Return the [x, y] coordinate for the center point of the cell that contains the specified text.  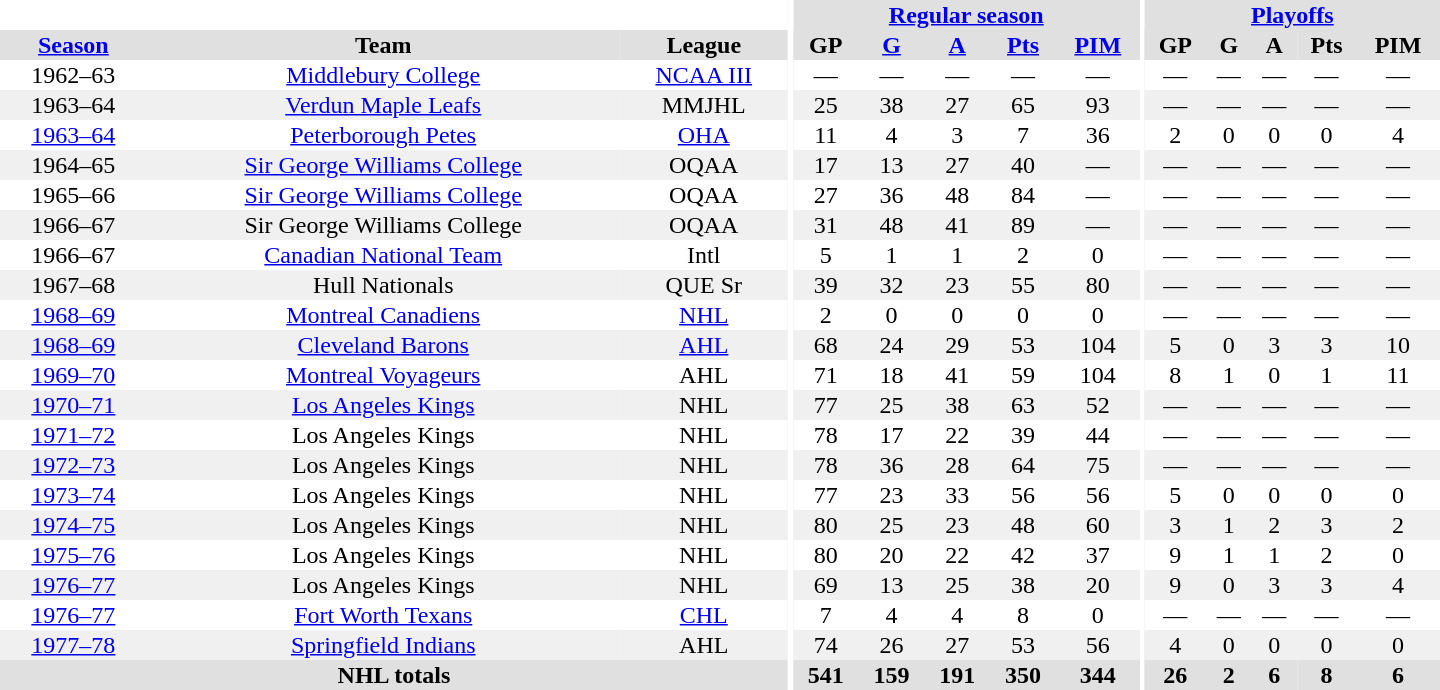
52 [1098, 405]
28 [957, 465]
Fort Worth Texans [384, 615]
Playoffs [1292, 15]
60 [1098, 525]
93 [1098, 105]
10 [1398, 345]
Intl [704, 255]
541 [826, 675]
Hull Nationals [384, 285]
Verdun Maple Leafs [384, 105]
32 [892, 285]
Canadian National Team [384, 255]
1972–73 [74, 465]
1974–75 [74, 525]
68 [826, 345]
1975–76 [74, 555]
MMJHL [704, 105]
74 [826, 645]
350 [1023, 675]
63 [1023, 405]
344 [1098, 675]
1965–66 [74, 195]
1969–70 [74, 375]
71 [826, 375]
42 [1023, 555]
1964–65 [74, 165]
55 [1023, 285]
Montreal Voyageurs [384, 375]
59 [1023, 375]
QUE Sr [704, 285]
NHL totals [394, 675]
37 [1098, 555]
33 [957, 495]
Cleveland Barons [384, 345]
1973–74 [74, 495]
Springfield Indians [384, 645]
Season [74, 45]
League [704, 45]
1970–71 [74, 405]
Regular season [966, 15]
159 [892, 675]
1977–78 [74, 645]
40 [1023, 165]
69 [826, 585]
31 [826, 225]
44 [1098, 435]
1962–63 [74, 75]
1967–68 [74, 285]
84 [1023, 195]
18 [892, 375]
Team [384, 45]
1971–72 [74, 435]
65 [1023, 105]
NCAA III [704, 75]
CHL [704, 615]
29 [957, 345]
64 [1023, 465]
OHA [704, 135]
Middlebury College [384, 75]
191 [957, 675]
75 [1098, 465]
89 [1023, 225]
Montreal Canadiens [384, 315]
24 [892, 345]
Peterborough Petes [384, 135]
